Determine the [X, Y] coordinate at the center of the cell enclosing the given text.  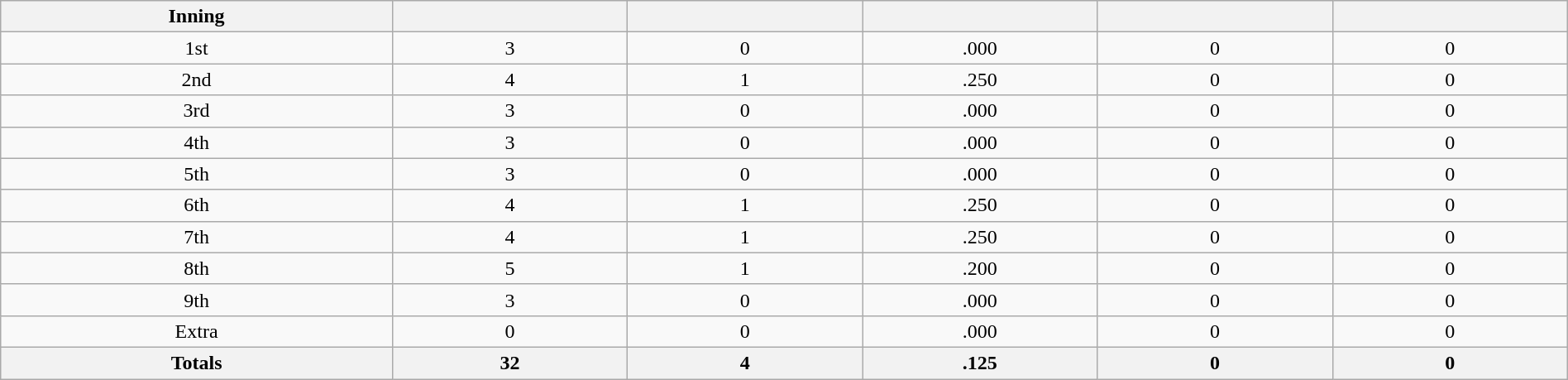
3rd [197, 111]
4th [197, 142]
Inning [197, 17]
Totals [197, 363]
5 [509, 268]
1st [197, 48]
6th [197, 205]
9th [197, 300]
7th [197, 237]
.200 [980, 268]
Extra [197, 331]
8th [197, 268]
2nd [197, 79]
5th [197, 174]
32 [509, 363]
.125 [980, 363]
